From the cell containing the given text, extract its center point as (X, Y) coordinate. 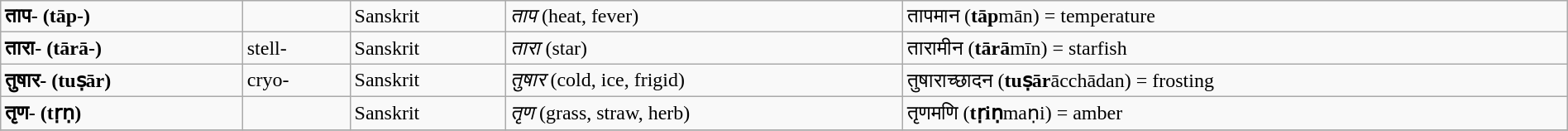
तारा (star) (705, 48)
stell- (296, 48)
तापमान (tāpmān) = temperature (1235, 17)
तृणमणि (tṛiṇmaṇi) = amber (1235, 113)
तृण (grass, straw, herb) (705, 113)
तुषार- (tuṣār) (122, 80)
तारा- (tārā-) (122, 48)
तुषाराच्छादन (tuṣārācchādan) = frosting (1235, 80)
तृण- (tṛṇ) (122, 113)
ताप (heat, fever) (705, 17)
ताप- (tāp-) (122, 17)
तारामीन (tārāmīn) = starfish (1235, 48)
cryo- (296, 80)
तुषार (cold, ice, frigid) (705, 80)
